From the cell containing the given text, extract its center point as [X, Y] coordinate. 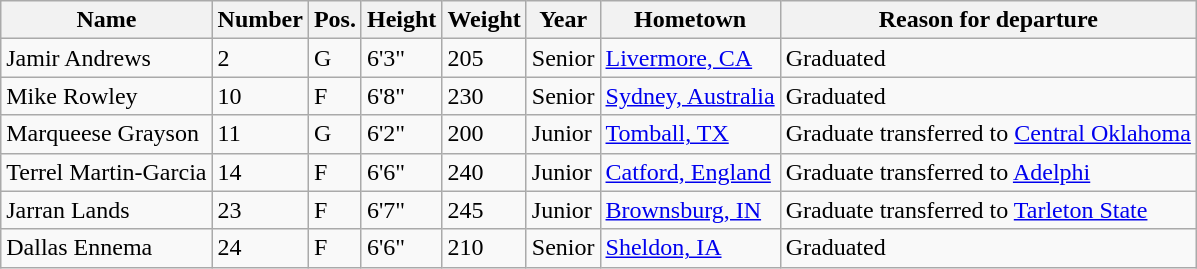
Pos. [334, 20]
6'8" [401, 96]
Graduate transferred to Tarleton State [988, 210]
Sheldon, IA [690, 248]
Sydney, Australia [690, 96]
Graduate transferred to Adelphi [988, 172]
245 [484, 210]
Reason for departure [988, 20]
14 [260, 172]
200 [484, 134]
Name [106, 20]
Terrel Martin-Garcia [106, 172]
6'3" [401, 58]
Dallas Ennema [106, 248]
Tomball, TX [690, 134]
Jarran Lands [106, 210]
Livermore, CA [690, 58]
Height [401, 20]
Catford, England [690, 172]
2 [260, 58]
Number [260, 20]
11 [260, 134]
23 [260, 210]
6'2" [401, 134]
Hometown [690, 20]
Year [563, 20]
Graduate transferred to Central Oklahoma [988, 134]
10 [260, 96]
Mike Rowley [106, 96]
Weight [484, 20]
Marqueese Grayson [106, 134]
205 [484, 58]
210 [484, 248]
24 [260, 248]
Jamir Andrews [106, 58]
240 [484, 172]
230 [484, 96]
Brownsburg, IN [690, 210]
6'7" [401, 210]
